Locate the cell with the specified text and output its (x, y) center coordinate. 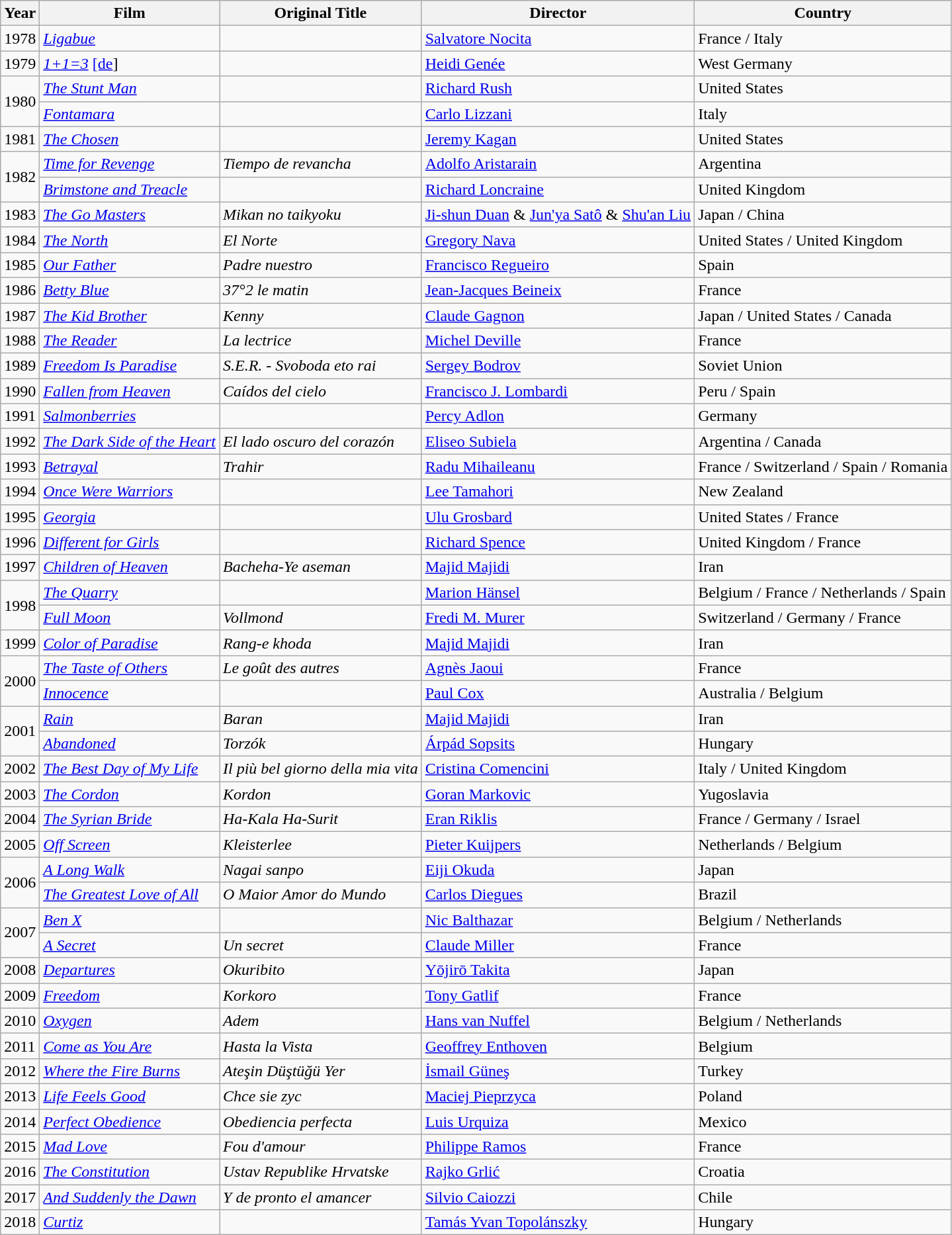
Freedom Is Paradise (130, 366)
Brimstone and Treacle (130, 189)
Mexico (823, 1122)
Come as You Are (130, 1046)
Innocence (130, 693)
Rang-e khoda (321, 643)
2002 (20, 769)
Color of Paradise (130, 643)
2017 (20, 1197)
The Quarry (130, 592)
Year (20, 13)
1981 (20, 139)
2010 (20, 1021)
Country (823, 13)
Our Father (130, 265)
2000 (20, 680)
Jean-Jacques Beineix (558, 290)
2016 (20, 1172)
Once Were Warriors (130, 492)
The North (130, 240)
Ulu Grosbard (558, 517)
The Greatest Love of All (130, 895)
Fallen from Heaven (130, 391)
Fontamara (130, 114)
Original Title (321, 13)
Hasta la Vista (321, 1046)
Eiji Okuda (558, 870)
Heidi Genée (558, 64)
Croatia (823, 1172)
Torzók (321, 744)
Michel Deville (558, 341)
Where the Fire Burns (130, 1071)
Kordon (321, 794)
Ligabue (130, 38)
1982 (20, 177)
The Best Day of My Life (130, 769)
Eliseo Subiela (558, 441)
1978 (20, 38)
Betty Blue (130, 290)
Tony Gatlif (558, 995)
Kleisterlee (321, 845)
Pieter Kuijpers (558, 845)
The Go Masters (130, 214)
Rajko Grlić (558, 1172)
Switzerland / Germany / France (823, 617)
2001 (20, 731)
Adem (321, 1021)
Children of Heaven (130, 567)
2006 (20, 882)
Geoffrey Enthoven (558, 1046)
Marion Hänsel (558, 592)
Vollmond (321, 617)
Baran (321, 718)
Jeremy Kagan (558, 139)
Carlo Lizzani (558, 114)
Oxygen (130, 1021)
2009 (20, 995)
Full Moon (130, 617)
Tiempo de revancha (321, 164)
1996 (20, 542)
Argentina (823, 164)
2013 (20, 1096)
1985 (20, 265)
1998 (20, 605)
1995 (20, 517)
Nagai sanpo (321, 870)
United States / United Kingdom (823, 240)
United Kingdom / France (823, 542)
Freedom (130, 995)
Caídos del cielo (321, 391)
Luis Urquiza (558, 1122)
1999 (20, 643)
Ji-shun Duan & Jun'ya Satô & Shu'an Liu (558, 214)
Time for Revenge (130, 164)
El Norte (321, 240)
1994 (20, 492)
Chile (823, 1197)
Belgium / France / Netherlands / Spain (823, 592)
Soviet Union (823, 366)
Francisco J. Lombardi (558, 391)
Padre nuestro (321, 265)
Abandoned (130, 744)
Eran Riklis (558, 819)
Le goût des autres (321, 668)
2014 (20, 1122)
Percy Adlon (558, 416)
The Cordon (130, 794)
1989 (20, 366)
Richard Spence (558, 542)
Mad Love (130, 1147)
Árpád Sopsits (558, 744)
Film (130, 13)
1991 (20, 416)
Lee Tamahori (558, 492)
Brazil (823, 895)
Korkoro (321, 995)
Director (558, 13)
Un secret (321, 945)
1988 (20, 341)
1983 (20, 214)
1987 (20, 316)
Y de pronto el amancer (321, 1197)
France / Italy (823, 38)
2018 (20, 1222)
United States / France (823, 517)
Bacheha-Ye aseman (321, 567)
Mikan no taikyoku (321, 214)
Japan / United States / Canada (823, 316)
Richard Rush (558, 89)
Okuribito (321, 970)
1990 (20, 391)
2003 (20, 794)
Claude Gagnon (558, 316)
Different for Girls (130, 542)
37°2 le matin (321, 290)
The Taste of Others (130, 668)
La lectrice (321, 341)
Off Screen (130, 845)
Gregory Nava (558, 240)
Trahir (321, 467)
Italy / United Kingdom (823, 769)
Ustav Republike Hrvatske (321, 1172)
Rain (130, 718)
2007 (20, 933)
A Secret (130, 945)
Curtiz (130, 1222)
Obediencia perfecta (321, 1122)
France / Germany / Israel (823, 819)
Yōjirō Takita (558, 970)
2011 (20, 1046)
1+1=3 [de] (130, 64)
Australia / Belgium (823, 693)
Francisco Regueiro (558, 265)
Georgia (130, 517)
Belgium (823, 1046)
The Stunt Man (130, 89)
Nic Balthazar (558, 920)
Carlos Diegues (558, 895)
1979 (20, 64)
Il più bel giorno della mia vita (321, 769)
Departures (130, 970)
Turkey (823, 1071)
1980 (20, 101)
The Dark Side of the Heart (130, 441)
2004 (20, 819)
The Chosen (130, 139)
The Kid Brother (130, 316)
2008 (20, 970)
Claude Miller (558, 945)
Italy (823, 114)
Radu Mihaileanu (558, 467)
1992 (20, 441)
Hans van Nuffel (558, 1021)
Japan / China (823, 214)
A Long Walk (130, 870)
Yugoslavia (823, 794)
Netherlands / Belgium (823, 845)
Sergey Bodrov (558, 366)
O Maior Amor do Mundo (321, 895)
Fou d'amour (321, 1147)
2015 (20, 1147)
Betrayal (130, 467)
Salmonberries (130, 416)
Philippe Ramos (558, 1147)
Chce sie zyc (321, 1096)
Agnès Jaoui (558, 668)
Poland (823, 1096)
Salvatore Nocita (558, 38)
1997 (20, 567)
And Suddenly the Dawn (130, 1197)
Peru / Spain (823, 391)
Argentina / Canada (823, 441)
İsmail Güneş (558, 1071)
2005 (20, 845)
S.E.R. - Svoboda eto rai (321, 366)
Richard Loncraine (558, 189)
Silvio Caiozzi (558, 1197)
Maciej Pieprzyca (558, 1096)
Life Feels Good (130, 1096)
Ben X (130, 920)
Cristina Comencini (558, 769)
The Syrian Bride (130, 819)
1984 (20, 240)
Goran Markovic (558, 794)
Ha-Kala Ha-Surit (321, 819)
New Zealand (823, 492)
Germany (823, 416)
Perfect Obedience (130, 1122)
1993 (20, 467)
The Constitution (130, 1172)
Fredi M. Murer (558, 617)
1986 (20, 290)
Spain (823, 265)
The Reader (130, 341)
Paul Cox (558, 693)
Tamás Yvan Topolánszky (558, 1222)
United Kingdom (823, 189)
France / Switzerland / Spain / Romania (823, 467)
Ateşin Düştüğü Yer (321, 1071)
Adolfo Aristarain (558, 164)
Kenny (321, 316)
El lado oscuro del corazón (321, 441)
2012 (20, 1071)
West Germany (823, 64)
